Return [X, Y] of the center of cell containing provided text 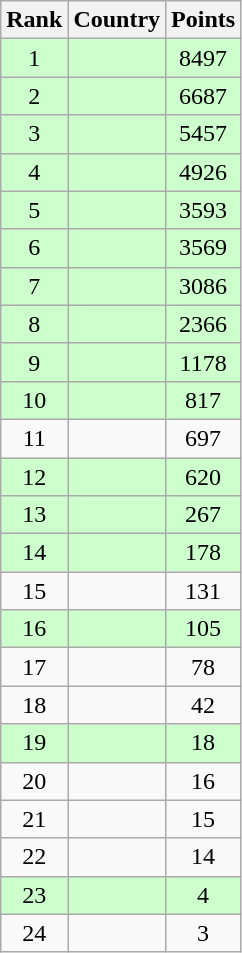
10 [34, 400]
24 [34, 933]
19 [34, 743]
6 [34, 248]
4926 [204, 172]
1 [34, 58]
42 [204, 705]
6687 [204, 96]
Country [117, 20]
817 [204, 400]
5457 [204, 134]
3086 [204, 286]
12 [34, 477]
22 [34, 857]
105 [204, 629]
620 [204, 477]
178 [204, 553]
131 [204, 591]
21 [34, 819]
9 [34, 362]
Rank [34, 20]
78 [204, 667]
2366 [204, 324]
2 [34, 96]
3569 [204, 248]
3593 [204, 210]
13 [34, 515]
17 [34, 667]
8497 [204, 58]
11 [34, 438]
8 [34, 324]
20 [34, 781]
697 [204, 438]
267 [204, 515]
Points [204, 20]
7 [34, 286]
23 [34, 895]
5 [34, 210]
1178 [204, 362]
